Determine the [x, y] coordinate at the center of the cell enclosing the given text.  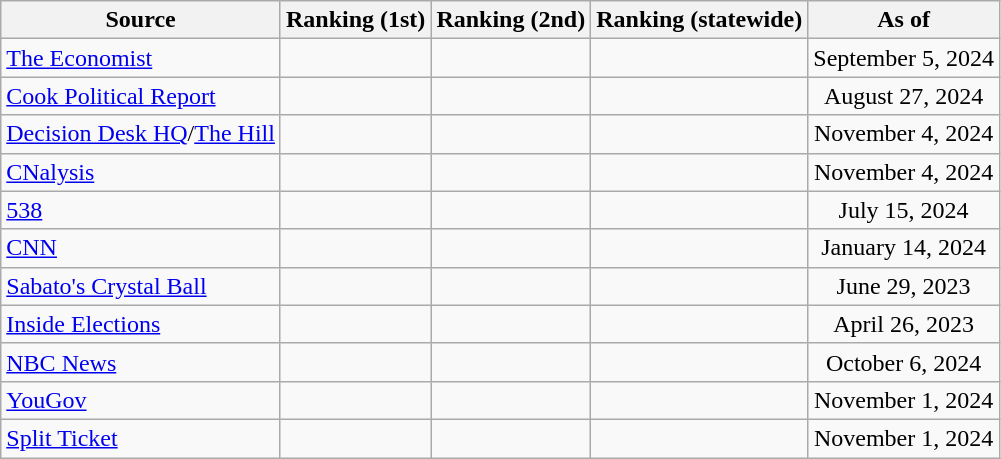
June 29, 2023 [904, 286]
As of [904, 20]
The Economist [141, 58]
YouGov [141, 400]
CNN [141, 248]
April 26, 2023 [904, 324]
July 15, 2024 [904, 210]
CNalysis [141, 172]
Inside Elections [141, 324]
January 14, 2024 [904, 248]
538 [141, 210]
Decision Desk HQ/The Hill [141, 134]
Split Ticket [141, 438]
Cook Political Report [141, 96]
August 27, 2024 [904, 96]
Ranking (2nd) [511, 20]
Ranking (statewide) [700, 20]
October 6, 2024 [904, 362]
Source [141, 20]
Sabato's Crystal Ball [141, 286]
Ranking (1st) [355, 20]
NBC News [141, 362]
September 5, 2024 [904, 58]
